Locate the cell with the specified text and output its (X, Y) center coordinate. 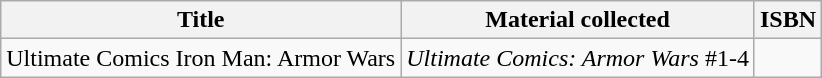
Title (201, 20)
Material collected (578, 20)
Ultimate Comics Iron Man: Armor Wars (201, 58)
ISBN (788, 20)
Ultimate Comics: Armor Wars #1-4 (578, 58)
